Pinpoint the cell where the given text exists, returning its [X, Y] midpoint coordinate. 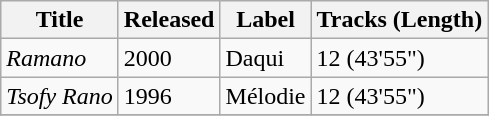
1996 [169, 96]
Mélodie [266, 96]
Label [266, 20]
2000 [169, 58]
Tracks (Length) [400, 20]
Released [169, 20]
Ramano [60, 58]
Daqui [266, 58]
Tsofy Rano [60, 96]
Title [60, 20]
